Capture the cell that displays the provided text and extract its [X, Y] central coordinate. 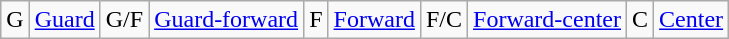
F/C [444, 20]
Center [692, 20]
G [15, 20]
C [640, 20]
F [316, 20]
Forward [374, 20]
Guard [64, 20]
G/F [124, 20]
Forward-center [548, 20]
Guard-forward [226, 20]
